Provide the [X, Y] coordinate of the cell's center where the given text is located.  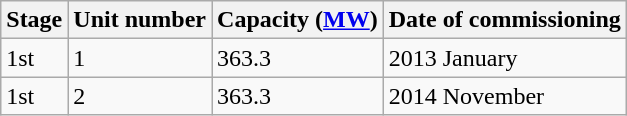
1 [140, 58]
2014 November [504, 96]
2 [140, 96]
Stage [34, 20]
Capacity (MW) [298, 20]
Date of commissioning [504, 20]
Unit number [140, 20]
2013 January [504, 58]
